Pinpoint the cell where the given text exists, returning its [X, Y] midpoint coordinate. 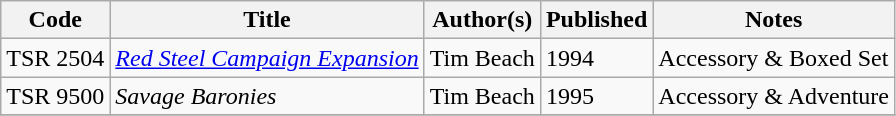
Code [56, 20]
1995 [596, 96]
Accessory & Boxed Set [774, 58]
TSR 9500 [56, 96]
Notes [774, 20]
Accessory & Adventure [774, 96]
Savage Baronies [267, 96]
Title [267, 20]
TSR 2504 [56, 58]
Author(s) [482, 20]
Published [596, 20]
1994 [596, 58]
Red Steel Campaign Expansion [267, 58]
